Capture the cell that displays the provided text and extract its (X, Y) central coordinate. 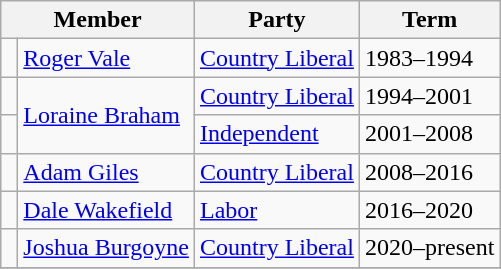
1983–1994 (429, 58)
1994–2001 (429, 96)
2020–present (429, 248)
2001–2008 (429, 134)
2016–2020 (429, 210)
Labor (276, 210)
Dale Wakefield (106, 210)
Term (429, 20)
2008–2016 (429, 172)
Roger Vale (106, 58)
Joshua Burgoyne (106, 248)
Adam Giles (106, 172)
Loraine Braham (106, 115)
Independent (276, 134)
Party (276, 20)
Member (98, 20)
